Detect which cell encompasses the target text, then output its (x, y) center coordinate. 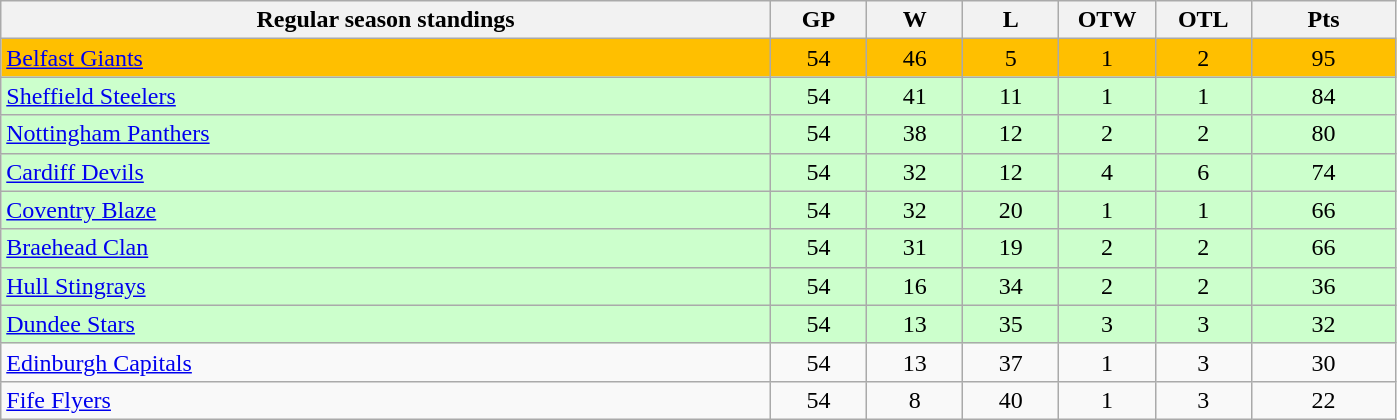
Coventry Blaze (386, 210)
Fife Flyers (386, 400)
6 (1203, 172)
16 (915, 286)
95 (1323, 58)
80 (1323, 134)
38 (915, 134)
Belfast Giants (386, 58)
Regular season standings (386, 20)
Braehead Clan (386, 248)
Sheffield Steelers (386, 96)
W (915, 20)
4 (1107, 172)
84 (1323, 96)
35 (1011, 324)
Dundee Stars (386, 324)
19 (1011, 248)
22 (1323, 400)
5 (1011, 58)
11 (1011, 96)
20 (1011, 210)
Cardiff Devils (386, 172)
Pts (1323, 20)
8 (915, 400)
GP (818, 20)
46 (915, 58)
41 (915, 96)
74 (1323, 172)
L (1011, 20)
40 (1011, 400)
Edinburgh Capitals (386, 362)
34 (1011, 286)
Hull Stingrays (386, 286)
Nottingham Panthers (386, 134)
OTW (1107, 20)
31 (915, 248)
30 (1323, 362)
36 (1323, 286)
OTL (1203, 20)
37 (1011, 362)
